For the text-containing cell, return its midpoint in (x, y) coordinate format. 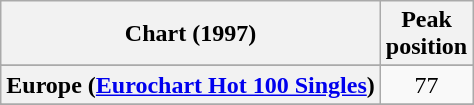
Peakposition (426, 34)
Europe (Eurochart Hot 100 Singles) (191, 85)
Chart (1997) (191, 34)
77 (426, 85)
